Return the (x, y) coordinate for the center point of the cell that contains the specified text.  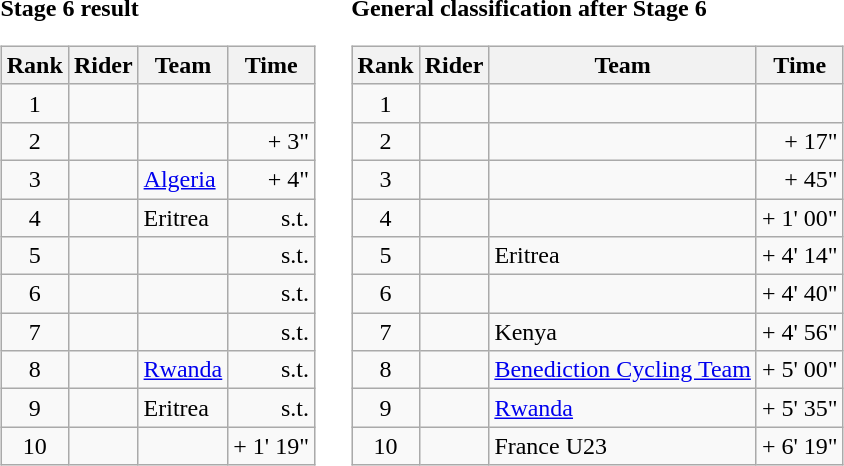
+ 4' 14" (800, 256)
+ 4' 40" (800, 294)
Kenya (623, 332)
+ 45" (800, 179)
+ 5' 00" (800, 370)
Algeria (183, 179)
+ 5' 35" (800, 408)
+ 3" (272, 141)
Benediction Cycling Team (623, 370)
+ 6' 19" (800, 446)
+ 4" (272, 179)
France U23 (623, 446)
+ 17" (800, 141)
+ 1' 19" (272, 446)
+ 1' 00" (800, 217)
+ 4' 56" (800, 332)
